Return (X, Y) of the center of cell containing provided text 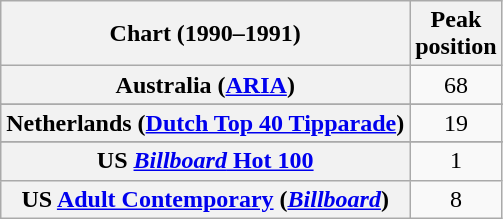
Australia (ARIA) (206, 85)
US Adult Contemporary (Billboard) (206, 199)
68 (456, 85)
Peakposition (456, 34)
US Billboard Hot 100 (206, 161)
Netherlands (Dutch Top 40 Tipparade) (206, 123)
Chart (1990–1991) (206, 34)
8 (456, 199)
19 (456, 123)
1 (456, 161)
